Pinpoint the cell where the given text exists, returning its [X, Y] midpoint coordinate. 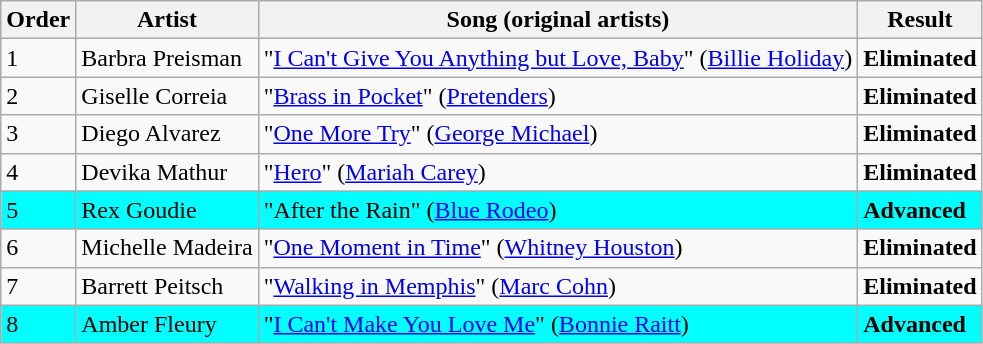
Song (original artists) [558, 20]
3 [38, 134]
Artist [167, 20]
Diego Alvarez [167, 134]
1 [38, 58]
Giselle Correia [167, 96]
Barbra Preisman [167, 58]
"Hero" (Mariah Carey) [558, 172]
7 [38, 286]
4 [38, 172]
Order [38, 20]
"After the Rain" (Blue Rodeo) [558, 210]
"Walking in Memphis" (Marc Cohn) [558, 286]
8 [38, 324]
Rex Goudie [167, 210]
5 [38, 210]
Amber Fleury [167, 324]
Michelle Madeira [167, 248]
2 [38, 96]
"Brass in Pocket" (Pretenders) [558, 96]
Barrett Peitsch [167, 286]
Result [920, 20]
Devika Mathur [167, 172]
"I Can't Make You Love Me" (Bonnie Raitt) [558, 324]
6 [38, 248]
"One Moment in Time" (Whitney Houston) [558, 248]
"I Can't Give You Anything but Love, Baby" (Billie Holiday) [558, 58]
"One More Try" (George Michael) [558, 134]
